Detect which cell encompasses the target text, then output its [X, Y] center coordinate. 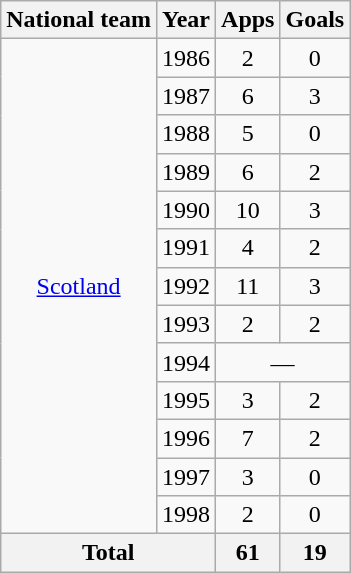
1995 [186, 400]
7 [248, 438]
5 [248, 134]
Year [186, 20]
1989 [186, 172]
Goals [315, 20]
4 [248, 248]
1993 [186, 324]
11 [248, 286]
1991 [186, 248]
— [283, 362]
1994 [186, 362]
1987 [186, 96]
61 [248, 553]
1997 [186, 477]
Total [108, 553]
19 [315, 553]
1988 [186, 134]
1996 [186, 438]
1986 [186, 58]
1992 [186, 286]
1990 [186, 210]
Apps [248, 20]
1998 [186, 515]
10 [248, 210]
National team [79, 20]
Scotland [79, 286]
